Locate the cell with the specified text and output its (X, Y) center coordinate. 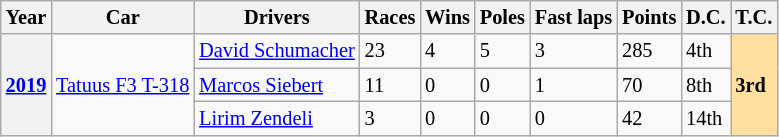
Fast laps (574, 17)
1 (574, 85)
T.C. (754, 17)
5 (502, 51)
Poles (502, 17)
11 (390, 85)
David Schumacher (276, 51)
23 (390, 51)
D.C. (706, 17)
Year (26, 17)
2019 (26, 84)
Tatuus F3 T-318 (122, 84)
8th (706, 85)
Wins (448, 17)
Races (390, 17)
285 (649, 51)
70 (649, 85)
3rd (754, 84)
42 (649, 118)
Marcos Siebert (276, 85)
Lirim Zendeli (276, 118)
4th (706, 51)
Drivers (276, 17)
14th (706, 118)
Car (122, 17)
Points (649, 17)
4 (448, 51)
